Identify which cell holds the provided text, then report its [X, Y] central coordinate. 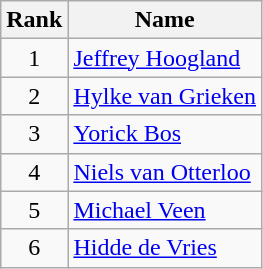
Yorick Bos [165, 134]
Name [165, 20]
5 [34, 210]
Rank [34, 20]
Michael Veen [165, 210]
Hylke van Grieken [165, 96]
3 [34, 134]
Hidde de Vries [165, 248]
Niels van Otterloo [165, 172]
Jeffrey Hoogland [165, 58]
4 [34, 172]
1 [34, 58]
6 [34, 248]
2 [34, 96]
